Locate the cell with the specified text and output its (X, Y) center coordinate. 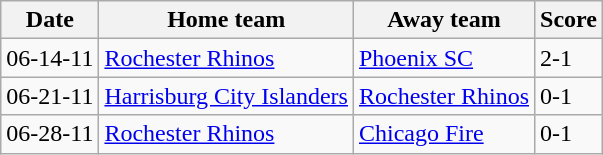
Chicago Fire (444, 134)
Phoenix SC (444, 58)
Date (50, 20)
06-21-11 (50, 96)
Score (569, 20)
2-1 (569, 58)
06-28-11 (50, 134)
06-14-11 (50, 58)
Home team (226, 20)
Away team (444, 20)
Harrisburg City Islanders (226, 96)
